Capture the cell that displays the provided text and extract its [X, Y] central coordinate. 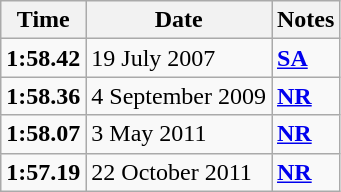
3 May 2011 [179, 134]
Notes [306, 20]
1:57.19 [44, 172]
1:58.07 [44, 134]
1:58.42 [44, 58]
SA [306, 58]
19 July 2007 [179, 58]
4 September 2009 [179, 96]
1:58.36 [44, 96]
Time [44, 20]
22 October 2011 [179, 172]
Date [179, 20]
